Find where the given text appears and provide that cell's center as (X, Y) coordinate. 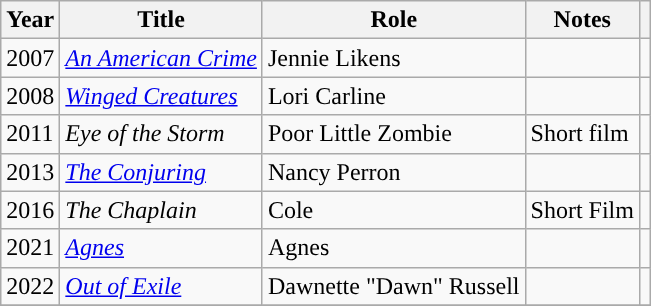
2022 (30, 286)
Winged Creatures (162, 96)
Cole (394, 210)
Notes (582, 20)
Jennie Likens (394, 58)
2011 (30, 134)
2007 (30, 58)
Poor Little Zombie (394, 134)
Role (394, 20)
Lori Carline (394, 96)
Short Film (582, 210)
2013 (30, 172)
Eye of the Storm (162, 134)
2008 (30, 96)
Year (30, 20)
Title (162, 20)
Short film (582, 134)
The Chaplain (162, 210)
Out of Exile (162, 286)
2021 (30, 248)
The Conjuring (162, 172)
An American Crime (162, 58)
Dawnette "Dawn" Russell (394, 286)
Nancy Perron (394, 172)
2016 (30, 210)
